Determine the [X, Y] coordinate at the center of the cell enclosing the given text.  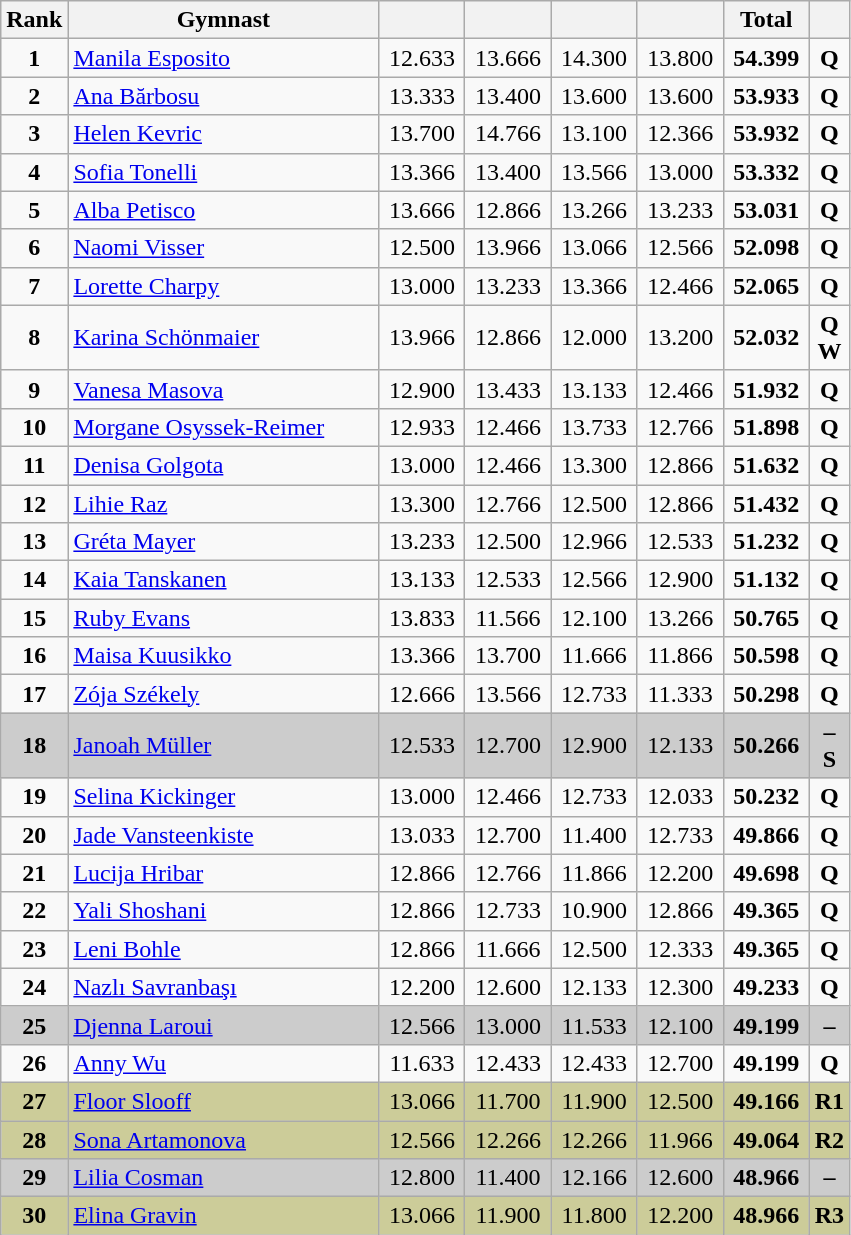
Alba Petisco [224, 210]
Q W [829, 338]
Manila Esposito [224, 58]
30 [34, 1216]
49.166 [766, 1101]
14 [34, 580]
9 [34, 389]
R2 [829, 1139]
53.933 [766, 96]
49.866 [766, 835]
11.533 [594, 1025]
Sofia Tonelli [224, 172]
Rank [34, 20]
Anny Wu [224, 1063]
10 [34, 427]
Djenna Laroui [224, 1025]
Floor Slooff [224, 1101]
Sona Artamonova [224, 1139]
51.632 [766, 465]
Karina Schönmaier [224, 338]
11.566 [508, 618]
14.766 [508, 134]
25 [34, 1025]
52.032 [766, 338]
Gréta Mayer [224, 542]
52.098 [766, 248]
Kaia Tanskanen [224, 580]
Maisa Kuusikko [224, 656]
13.433 [508, 389]
23 [34, 949]
20 [34, 835]
19 [34, 797]
12.366 [680, 134]
49.064 [766, 1139]
24 [34, 987]
49.233 [766, 987]
50.598 [766, 656]
13 [34, 542]
50.298 [766, 694]
21 [34, 873]
12.000 [594, 338]
29 [34, 1178]
15 [34, 618]
12.933 [422, 427]
Leni Bohle [224, 949]
13.733 [594, 427]
10.900 [594, 911]
8 [34, 338]
14.300 [594, 58]
17 [34, 694]
Lilia Cosman [224, 1178]
12.666 [422, 694]
Ana Bărbosu [224, 96]
Selina Kickinger [224, 797]
Gymnast [224, 20]
53.031 [766, 210]
13.033 [422, 835]
Lucija Hribar [224, 873]
Lihie Raz [224, 503]
7 [34, 286]
Yali Shoshani [224, 911]
49.698 [766, 873]
5 [34, 210]
50.232 [766, 797]
22 [34, 911]
11.333 [680, 694]
12.800 [422, 1178]
– S [829, 746]
Lorette Charpy [224, 286]
Nazlı Savranbaşı [224, 987]
Jade Vansteenkiste [224, 835]
R1 [829, 1101]
2 [34, 96]
50.765 [766, 618]
52.065 [766, 286]
Elina Gravin [224, 1216]
12.966 [594, 542]
12.033 [680, 797]
53.332 [766, 172]
Helen Kevric [224, 134]
51.432 [766, 503]
1 [34, 58]
50.266 [766, 746]
53.932 [766, 134]
13.100 [594, 134]
12.633 [422, 58]
12.300 [680, 987]
16 [34, 656]
54.399 [766, 58]
26 [34, 1063]
18 [34, 746]
12.333 [680, 949]
12 [34, 503]
Zója Székely [224, 694]
12.166 [594, 1178]
13.833 [422, 618]
3 [34, 134]
11.700 [508, 1101]
13.200 [680, 338]
11.800 [594, 1216]
51.932 [766, 389]
Ruby Evans [224, 618]
Morgane Osyssek-Reimer [224, 427]
11.633 [422, 1063]
Naomi Visser [224, 248]
51.232 [766, 542]
28 [34, 1139]
Vanesa Masova [224, 389]
27 [34, 1101]
Janoah Müller [224, 746]
13.800 [680, 58]
51.898 [766, 427]
11 [34, 465]
R3 [829, 1216]
11.966 [680, 1139]
51.132 [766, 580]
4 [34, 172]
Total [766, 20]
6 [34, 248]
13.333 [422, 96]
Denisa Golgota [224, 465]
